Detect which cell encompasses the target text, then output its (X, Y) center coordinate. 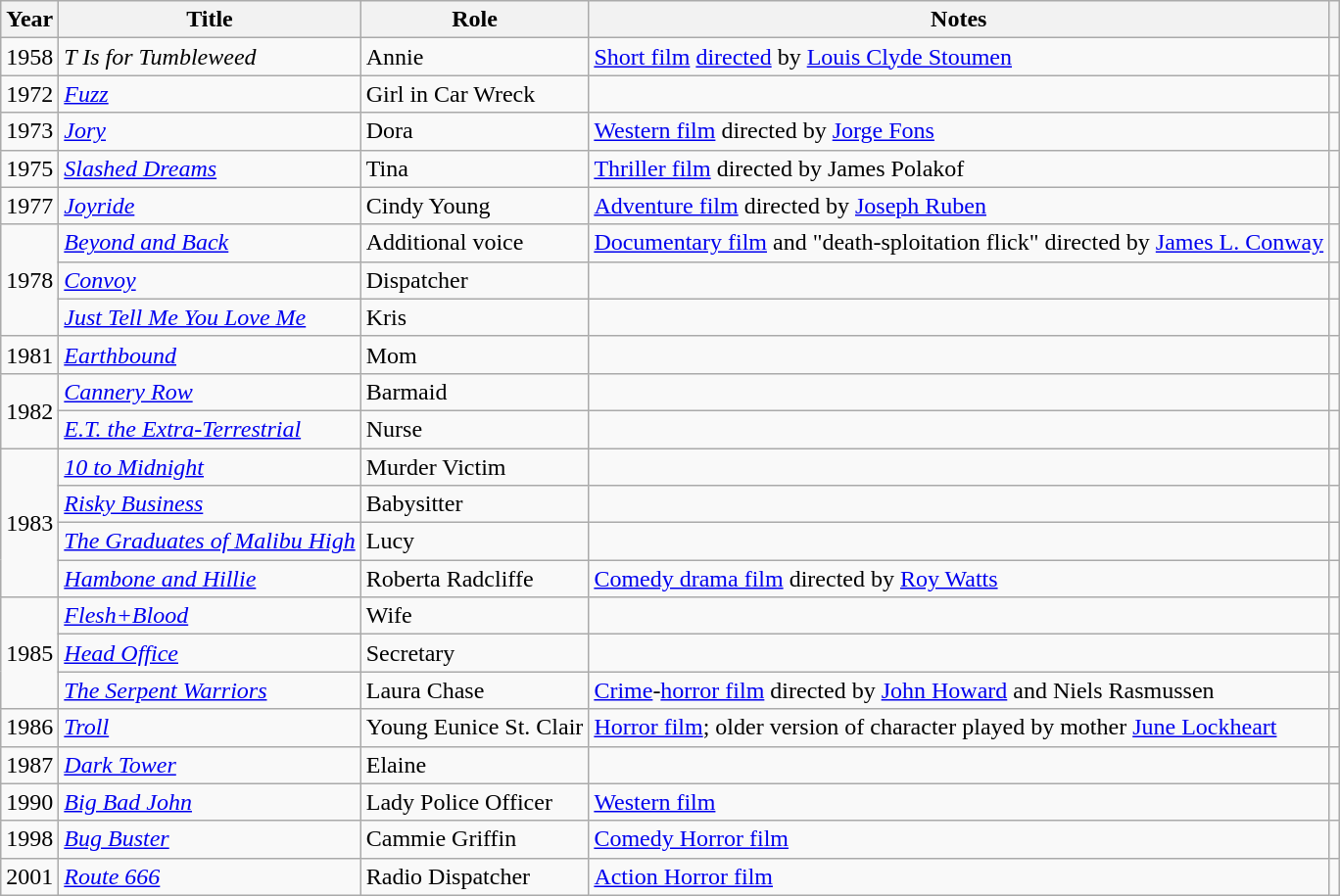
Risky Business (210, 504)
Action Horror film (959, 876)
Just Tell Me You Love Me (210, 317)
Lady Police Officer (474, 802)
Dora (474, 131)
1985 (29, 653)
1978 (29, 280)
Western film directed by Jorge Fons (959, 131)
Horror film; older version of character played by mother June Lockheart (959, 728)
Kris (474, 317)
Annie (474, 57)
Title (210, 20)
Route 666 (210, 876)
Wife (474, 616)
1958 (29, 57)
Radio Dispatcher (474, 876)
Troll (210, 728)
Hambone and Hillie (210, 579)
1983 (29, 523)
Tina (474, 168)
1973 (29, 131)
Convoy (210, 280)
Beyond and Back (210, 243)
1998 (29, 839)
The Graduates of Malibu High (210, 542)
Documentary film and "death-sploitation flick" directed by James L. Conway (959, 243)
Murder Victim (474, 467)
2001 (29, 876)
1975 (29, 168)
Young Eunice St. Clair (474, 728)
1982 (29, 410)
Cannery Row (210, 392)
Short film directed by Louis Clyde Stoumen (959, 57)
Bug Buster (210, 839)
Role (474, 20)
1990 (29, 802)
Comedy drama film directed by Roy Watts (959, 579)
1986 (29, 728)
E.T. the Extra-Terrestrial (210, 429)
Slashed Dreams (210, 168)
Additional voice (474, 243)
Thriller film directed by James Polakof (959, 168)
Secretary (474, 653)
Elaine (474, 765)
Adventure film directed by Joseph Ruben (959, 206)
1987 (29, 765)
Crime-horror film directed by John Howard and Niels Rasmussen (959, 690)
Big Bad John (210, 802)
Laura Chase (474, 690)
Mom (474, 354)
Roberta Radcliffe (474, 579)
Lucy (474, 542)
Head Office (210, 653)
Babysitter (474, 504)
10 to Midnight (210, 467)
Western film (959, 802)
T Is for Tumbleweed (210, 57)
The Serpent Warriors (210, 690)
Notes (959, 20)
1972 (29, 94)
Flesh+Blood (210, 616)
Year (29, 20)
1981 (29, 354)
Earthbound (210, 354)
Nurse (474, 429)
Cammie Griffin (474, 839)
Comedy Horror film (959, 839)
Jory (210, 131)
Joyride (210, 206)
Cindy Young (474, 206)
1977 (29, 206)
Dispatcher (474, 280)
Barmaid (474, 392)
Dark Tower (210, 765)
Girl in Car Wreck (474, 94)
Fuzz (210, 94)
